Detect which cell encompasses the target text, then output its [X, Y] center coordinate. 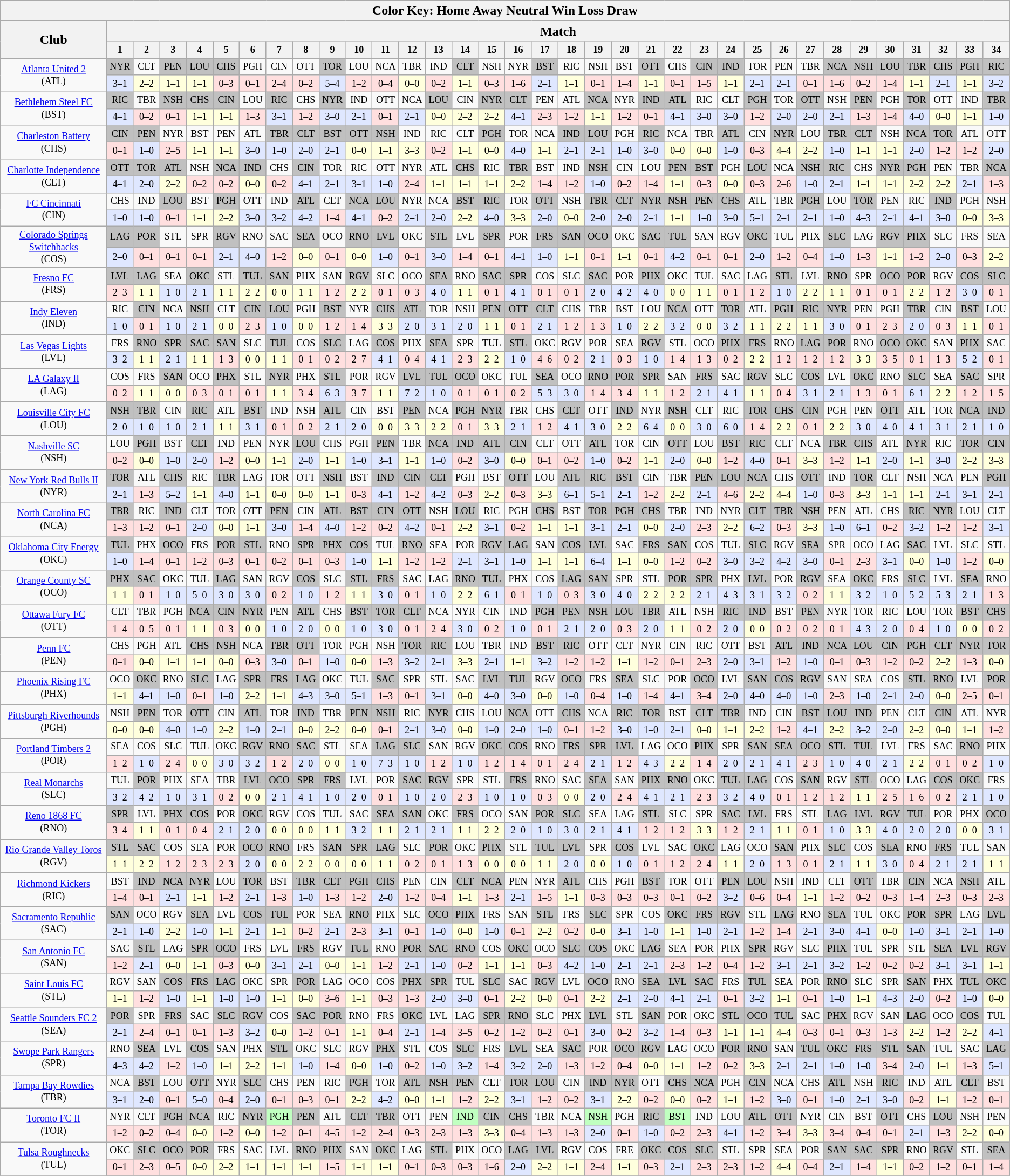
Real Monarchs(SLC) [54, 789]
3 [173, 50]
Penn FC(PEN) [54, 654]
27 [810, 50]
0–6 [757, 898]
Louisville City FC(LOU) [54, 419]
6–3 [332, 394]
16 [518, 50]
23 [704, 50]
3–7 [359, 394]
Pittsburgh Riverhounds(PGH) [54, 721]
New York Red Bulls II(NYR) [54, 486]
9 [332, 50]
Saint Louis FC(STL) [54, 990]
LA Galaxy II(LAG) [54, 385]
Club [54, 40]
13 [438, 50]
31 [916, 50]
3–6 [332, 999]
20 [625, 50]
2–7 [359, 360]
Tampa Bay Rowdies(TBR) [54, 1091]
7 [279, 50]
7–2 [412, 394]
33 [970, 50]
15 [492, 50]
2–6 [783, 184]
30 [890, 50]
26 [783, 50]
25 [757, 50]
6–0 [731, 427]
21 [651, 50]
5 [226, 50]
24 [731, 50]
FC Cincinnati(CIN) [54, 209]
Fresno FC(FRS) [54, 284]
Match [558, 31]
1 [120, 50]
Colorado Springs Switchbacks(COS) [54, 247]
8 [305, 50]
2 [147, 50]
7–3 [385, 764]
19 [598, 50]
Ottawa Fury FC(OTT) [54, 620]
Indy Eleven(IND) [54, 318]
28 [837, 50]
6–2 [757, 529]
22 [678, 50]
12 [412, 50]
Sacramento Republic(SAC) [54, 923]
Phoenix Rising FC(PHX) [54, 688]
Portland Timbers 2(POR) [54, 755]
San Antonio FC(SAN) [54, 957]
Seattle Sounders FC 2(SEA) [54, 1024]
4 [200, 50]
34 [996, 50]
Rio Grande Valley Toros(RGV) [54, 856]
6 [252, 50]
Tulsa Roughnecks(TUL) [54, 1159]
Swope Park Rangers(SPR) [54, 1058]
FRE [625, 1150]
29 [863, 50]
Charlotte Independence(CLT) [54, 176]
5–4 [332, 83]
Bethlehem Steel FC(BST) [54, 108]
14 [465, 50]
32 [943, 50]
17 [545, 50]
Oklahoma City Energy(OKC) [54, 553]
Reno 1868 FC(RNO) [54, 822]
Toronto FC II(TOR) [54, 1125]
Richmond Kickers(RIC) [54, 890]
Atlanta United 2(ATL) [54, 75]
11 [385, 50]
Orange County SC(OCO) [54, 587]
18 [571, 50]
Nashville SC(NSH) [54, 453]
North Carolina FC(NCA) [54, 519]
Charleston Battery(CHS) [54, 142]
10 [359, 50]
Las Vegas Lights(LVL) [54, 352]
4–5 [332, 1134]
Color Key: Home Away Neutral Win Loss Draw [505, 11]
